Return the [x, y] coordinate for the center point of the cell that contains the specified text.  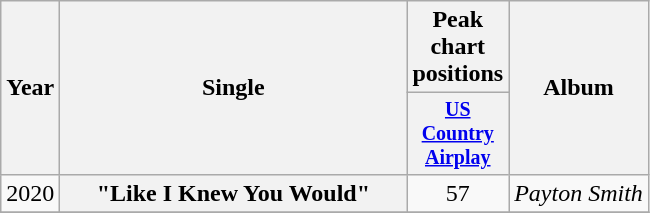
Album [579, 88]
Peak chart positions [458, 47]
Single [234, 88]
Year [30, 88]
57 [458, 193]
"Like I Knew You Would" [234, 193]
Payton Smith [579, 193]
2020 [30, 193]
USCountryAirplay [458, 134]
